Pinpoint the cell where the given text exists, returning its (X, Y) midpoint coordinate. 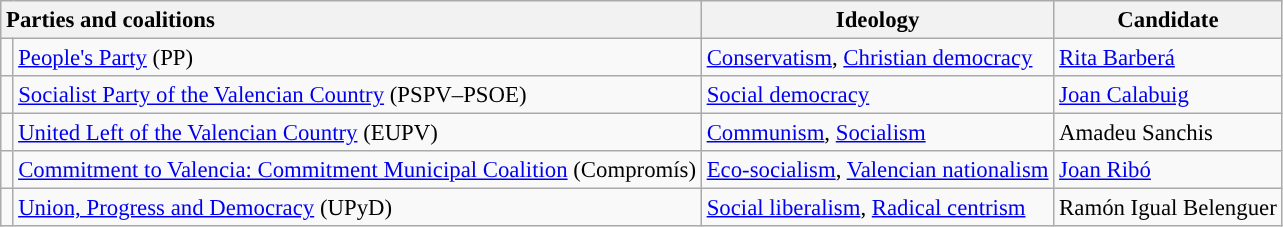
Eco-socialism, Valencian nationalism (877, 170)
Ideology (877, 20)
Joan Calabuig (1168, 95)
Communism, Socialism (877, 133)
Commitment to Valencia: Commitment Municipal Coalition (Compromís) (357, 170)
Candidate (1168, 20)
Joan Ribó (1168, 170)
Social liberalism, Radical centrism (877, 208)
Socialist Party of the Valencian Country (PSPV–PSOE) (357, 95)
People's Party (PP) (357, 58)
Conservatism, Christian democracy (877, 58)
Rita Barberá (1168, 58)
Social democracy (877, 95)
United Left of the Valencian Country (EUPV) (357, 133)
Union, Progress and Democracy (UPyD) (357, 208)
Ramón Igual Belenguer (1168, 208)
Parties and coalitions (352, 20)
Amadeu Sanchis (1168, 133)
